Extract the [X, Y] coordinate from the center of the cell holding the provided text.  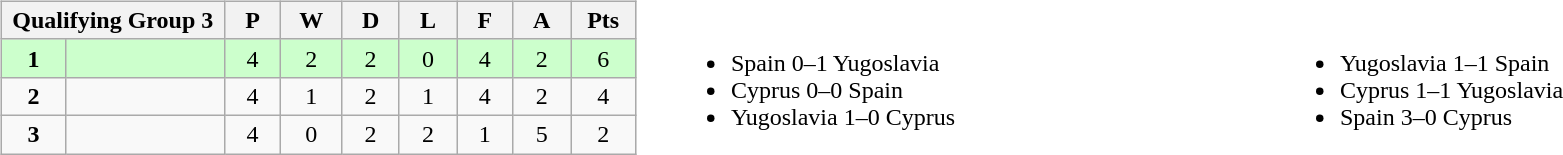
W [312, 20]
6 [604, 58]
L [428, 20]
Qualifying Group 3 [112, 20]
Pts [604, 20]
D [371, 20]
5 [542, 134]
3 [33, 134]
F [485, 20]
P [252, 20]
A [542, 20]
